Pinpoint the cell where the given text exists, returning its (x, y) midpoint coordinate. 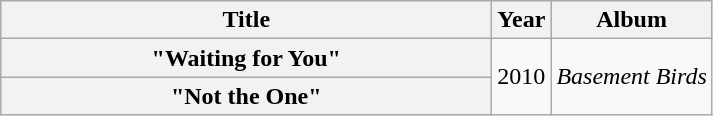
Basement Birds (632, 77)
2010 (522, 77)
"Waiting for You" (246, 58)
"Not the One" (246, 96)
Year (522, 20)
Album (632, 20)
Title (246, 20)
